Pinpoint the cell where the given text exists, returning its (x, y) midpoint coordinate. 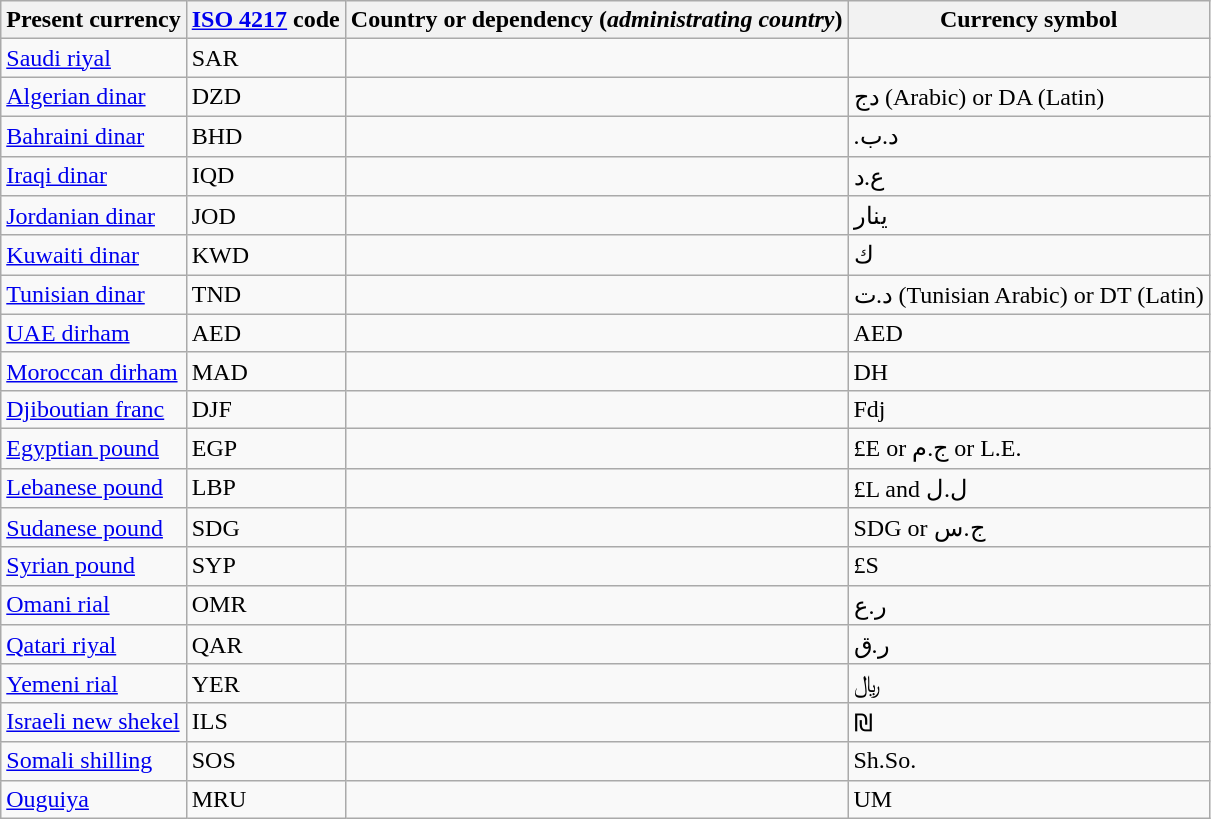
TND (266, 295)
Country or dependency (administrating country) (596, 20)
YER (266, 683)
Kuwaiti dinar (94, 255)
د.ت (Tunisian Arabic) or DT (Latin) (1028, 295)
DH (1028, 371)
SOS (266, 761)
SDG or ج.س (1028, 528)
IQD (266, 176)
ر.ع (1028, 605)
£L and ل.ل (1028, 488)
₪ (1028, 722)
Syrian pound (94, 566)
Algerian dinar (94, 97)
Lebanese pound (94, 488)
ILS (266, 722)
SAR (266, 58)
Egyptian pound (94, 448)
Sudanese pound (94, 528)
Currency symbol (1028, 20)
Ouguiya (94, 799)
Sh.So. (1028, 761)
UAE dirham (94, 333)
ISO 4217 code (266, 20)
Somali shilling (94, 761)
ينار (1028, 216)
ع.د (1028, 176)
Yemeni rial (94, 683)
Fdj (1028, 409)
£E or ج.م or L.E. (1028, 448)
BHD (266, 136)
ر.ق (1028, 645)
MAD (266, 371)
KWD (266, 255)
دج (Arabic) or DA (Latin) (1028, 97)
ك (1028, 255)
£S (1028, 566)
Jordanian dinar (94, 216)
.د.ب (1028, 136)
DJF (266, 409)
Saudi riyal (94, 58)
Moroccan dirham (94, 371)
Israeli new shekel (94, 722)
Iraqi dinar (94, 176)
SDG (266, 528)
﷼ (1028, 683)
JOD (266, 216)
MRU (266, 799)
OMR (266, 605)
UM (1028, 799)
LBP (266, 488)
SYP (266, 566)
QAR (266, 645)
Tunisian dinar (94, 295)
EGP (266, 448)
Bahraini dinar (94, 136)
Omani rial (94, 605)
Present currency (94, 20)
Djiboutian franc (94, 409)
DZD (266, 97)
Qatari riyal (94, 645)
